Pinpoint the cell where the given text exists, returning its [X, Y] midpoint coordinate. 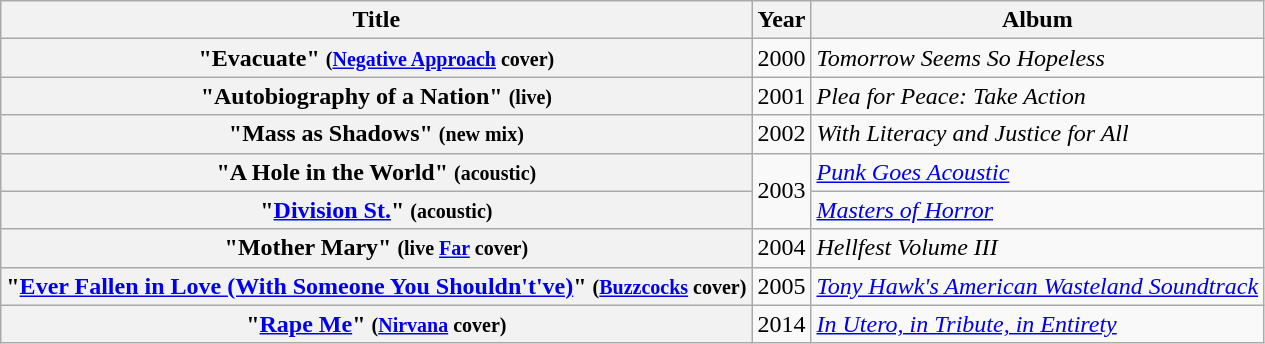
"Autobiography of a Nation" (live) [376, 96]
In Utero, in Tribute, in Entirety [1038, 324]
"Division St." (acoustic) [376, 210]
Plea for Peace: Take Action [1038, 96]
Title [376, 20]
"Rape Me" (Nirvana cover) [376, 324]
Tomorrow Seems So Hopeless [1038, 58]
Hellfest Volume III [1038, 248]
Year [782, 20]
Punk Goes Acoustic [1038, 172]
"Ever Fallen in Love (With Someone You Shouldn't've)" (Buzzcocks cover) [376, 286]
2004 [782, 248]
2014 [782, 324]
Album [1038, 20]
2005 [782, 286]
"Evacuate" (Negative Approach cover) [376, 58]
2003 [782, 191]
"Mother Mary" (live Far cover) [376, 248]
"A Hole in the World" (acoustic) [376, 172]
2001 [782, 96]
Tony Hawk's American Wasteland Soundtrack [1038, 286]
2000 [782, 58]
"Mass as Shadows" (new mix) [376, 134]
With Literacy and Justice for All [1038, 134]
2002 [782, 134]
Masters of Horror [1038, 210]
